Extract the [X, Y] coordinate from the center of the cell holding the provided text.  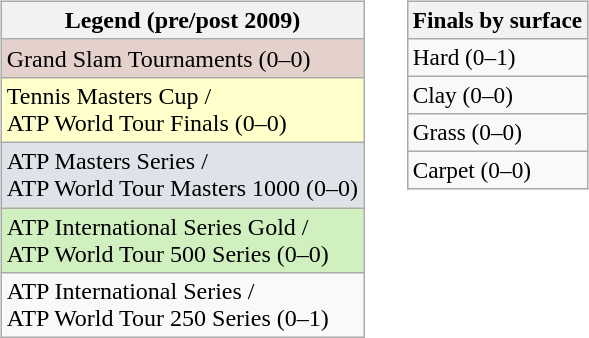
Hard (0–1) [497, 57]
Clay (0–0) [497, 95]
ATP International Series / ATP World Tour 250 Series (0–1) [182, 306]
Legend (pre/post 2009) [182, 20]
ATP Masters Series / ATP World Tour Masters 1000 (0–0) [182, 174]
ATP International Series Gold / ATP World Tour 500 Series (0–0) [182, 240]
Grand Slam Tournaments (0–0) [182, 58]
Grass (0–0) [497, 133]
Finals by surface [497, 20]
Tennis Masters Cup / ATP World Tour Finals (0–0) [182, 110]
Carpet (0–0) [497, 171]
